Output the [x, y] coordinate of the center of the cell containing the given text.  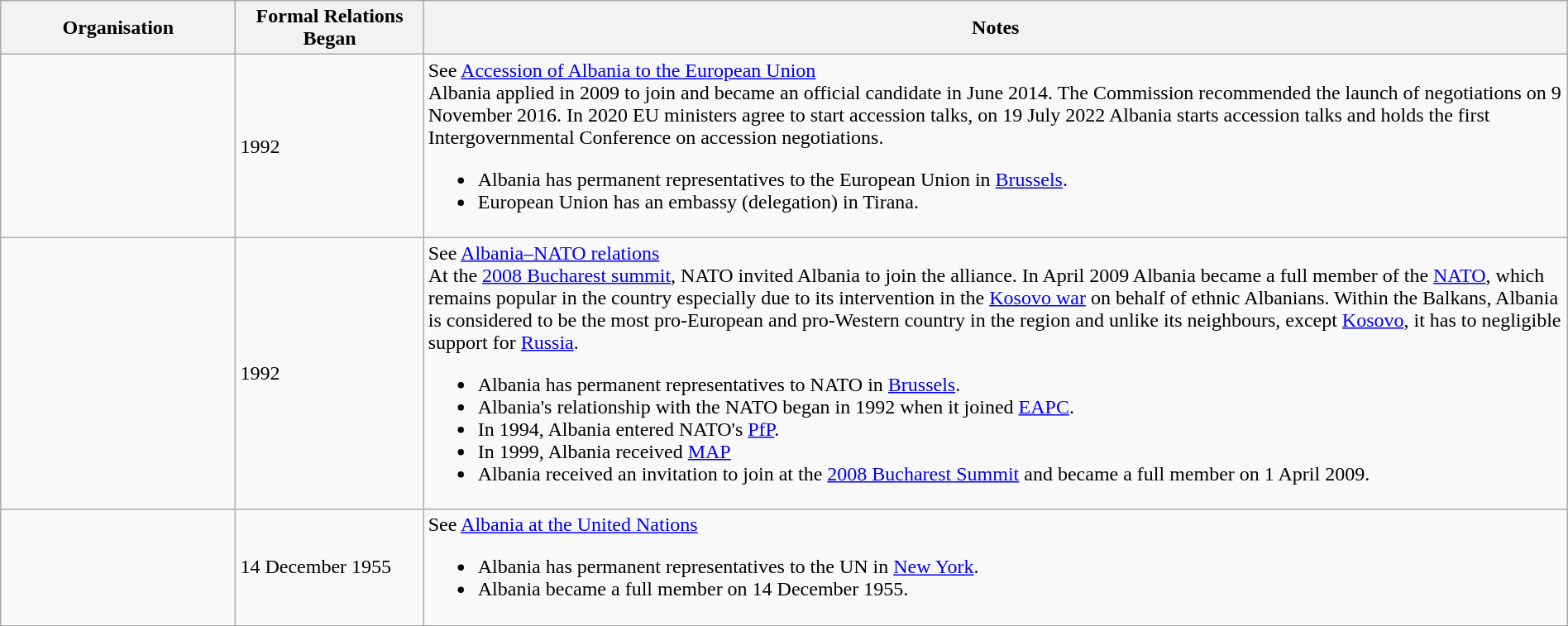
Organisation [118, 28]
14 December 1955 [329, 567]
Notes [996, 28]
See Albania at the United NationsAlbania has permanent representatives to the UN in New York.Albania became a full member on 14 December 1955. [996, 567]
Formal Relations Began [329, 28]
